Locate the cell with the specified text and output its (X, Y) center coordinate. 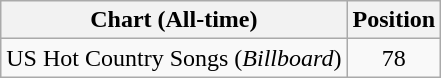
US Hot Country Songs (Billboard) (174, 58)
Position (394, 20)
78 (394, 58)
Chart (All-time) (174, 20)
